Return the (x, y) coordinate for the center point of the cell that contains the specified text.  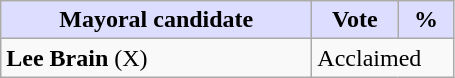
Acclaimed (383, 58)
% (426, 20)
Vote (355, 20)
Mayoral candidate (156, 20)
Lee Brain (X) (156, 58)
